Output the (X, Y) coordinate of the center of the cell containing the given text.  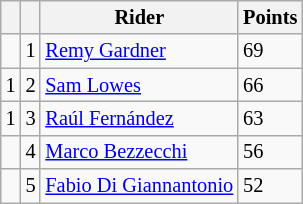
Marco Bezzecchi (139, 152)
Fabio Di Giannantonio (139, 186)
Raúl Fernández (139, 118)
52 (270, 186)
Rider (139, 17)
69 (270, 51)
Remy Gardner (139, 51)
Points (270, 17)
56 (270, 152)
4 (31, 152)
63 (270, 118)
Sam Lowes (139, 85)
66 (270, 85)
3 (31, 118)
2 (31, 85)
5 (31, 186)
